Capture the cell that displays the provided text and extract its [x, y] central coordinate. 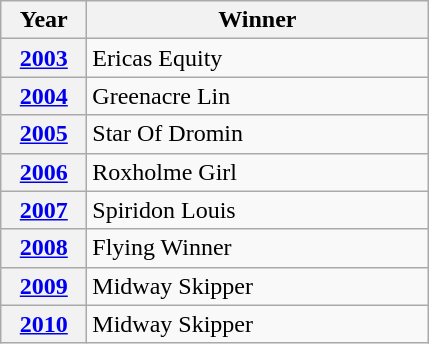
2008 [44, 248]
Spiridon Louis [258, 210]
2004 [44, 96]
Year [44, 20]
2007 [44, 210]
Greenacre Lin [258, 96]
Flying Winner [258, 248]
2006 [44, 172]
Winner [258, 20]
Star Of Dromin [258, 134]
Ericas Equity [258, 58]
2010 [44, 324]
2009 [44, 286]
2005 [44, 134]
Roxholme Girl [258, 172]
2003 [44, 58]
